Return [X, Y] of the center of cell containing provided text 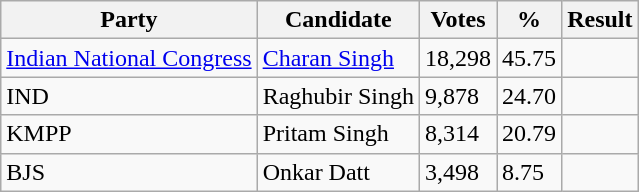
Result [600, 20]
Candidate [338, 20]
8,314 [458, 134]
IND [129, 96]
Onkar Datt [338, 172]
45.75 [530, 58]
20.79 [530, 134]
KMPP [129, 134]
24.70 [530, 96]
% [530, 20]
Party [129, 20]
3,498 [458, 172]
18,298 [458, 58]
Charan Singh [338, 58]
Indian National Congress [129, 58]
BJS [129, 172]
9,878 [458, 96]
Votes [458, 20]
Pritam Singh [338, 134]
Raghubir Singh [338, 96]
8.75 [530, 172]
